Find where the given text appears and provide that cell's center as [x, y] coordinate. 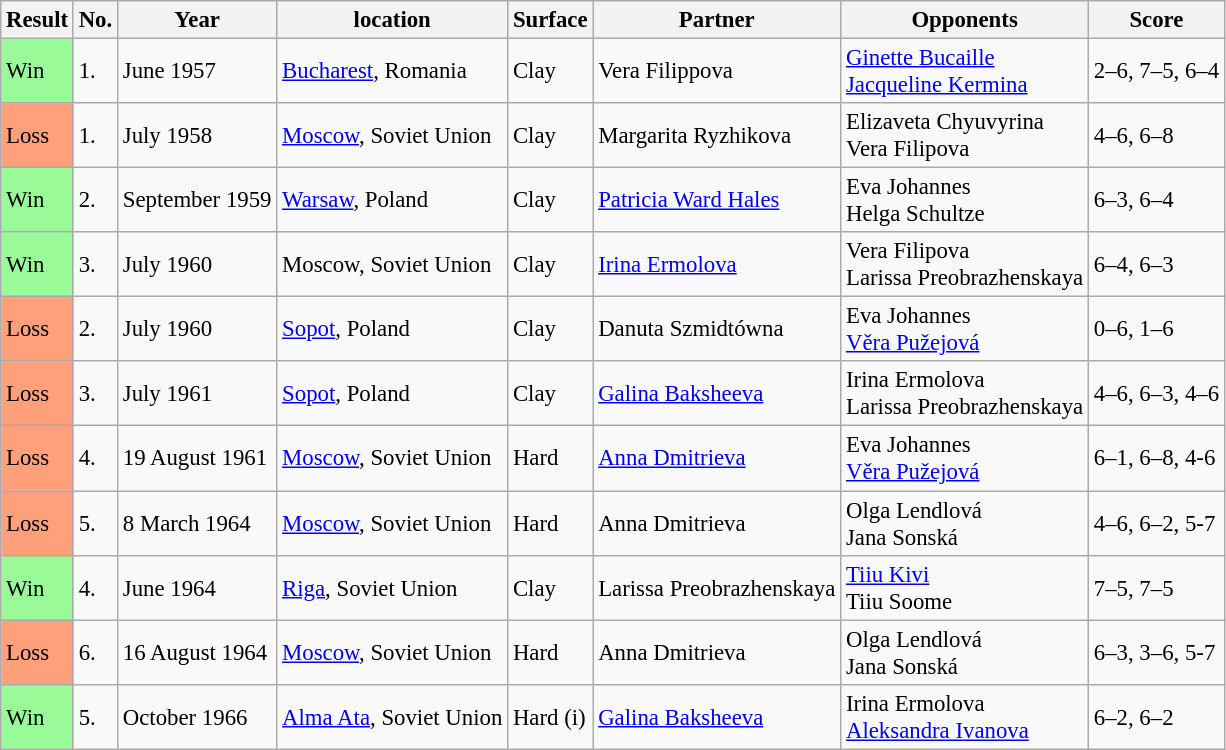
location [392, 20]
Danuta Szmidtówna [717, 330]
Irina Ermolova Larissa Preobrazhenskaya [965, 394]
Vera Filipova Larissa Preobrazhenskaya [965, 264]
October 1966 [196, 716]
6. [95, 652]
4–6, 6–8 [1156, 136]
6–3, 6–4 [1156, 200]
Partner [717, 20]
June 1957 [196, 72]
6–2, 6–2 [1156, 716]
16 August 1964 [196, 652]
6–1, 6–8, 4-6 [1156, 458]
Surface [550, 20]
6–4, 6–3 [1156, 264]
Vera Filippova [717, 72]
0–6, 1–6 [1156, 330]
Result [38, 20]
Warsaw, Poland [392, 200]
Irina Ermolova Aleksandra Ivanova [965, 716]
July 1961 [196, 394]
Eva Johannes Helga Schultze [965, 200]
June 1964 [196, 588]
Riga, Soviet Union [392, 588]
Opponents [965, 20]
Year [196, 20]
Hard (i) [550, 716]
Patricia Ward Hales [717, 200]
Larissa Preobrazhenskaya [717, 588]
4–6, 6–3, 4–6 [1156, 394]
Score [1156, 20]
Bucharest, Romania [392, 72]
Margarita Ryzhikova [717, 136]
Ginette Bucaille Jacqueline Kermina [965, 72]
19 August 1961 [196, 458]
8 March 1964 [196, 524]
4–6, 6–2, 5-7 [1156, 524]
Alma Ata, Soviet Union [392, 716]
September 1959 [196, 200]
Tiiu Kivi Tiiu Soome [965, 588]
Elizaveta Chyuvyrina Vera Filipova [965, 136]
July 1958 [196, 136]
2–6, 7–5, 6–4 [1156, 72]
Irina Ermolova [717, 264]
6–3, 3–6, 5-7 [1156, 652]
7–5, 7–5 [1156, 588]
No. [95, 20]
